Output the (x, y) coordinate of the center of the cell containing the given text.  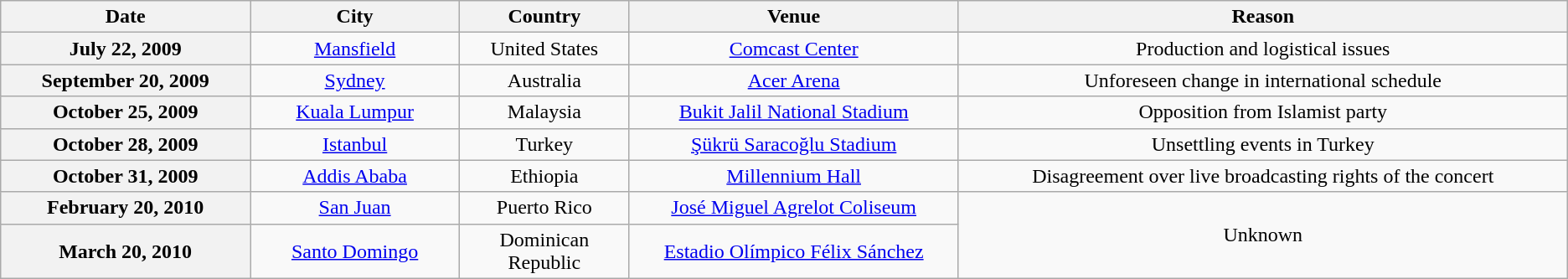
Country (544, 17)
Opposition from Islamist party (1263, 112)
Acer Arena (794, 80)
Disagreement over live broadcasting rights of the concert (1263, 176)
October 25, 2009 (126, 112)
Reason (1263, 17)
October 31, 2009 (126, 176)
United States (544, 49)
Turkey (544, 144)
Bukit Jalil National Stadium (794, 112)
Estadio Olímpico Félix Sánchez (794, 251)
Comcast Center (794, 49)
City (355, 17)
Istanbul (355, 144)
San Juan (355, 208)
Şükrü Saracoğlu Stadium (794, 144)
Kuala Lumpur (355, 112)
Dominican Republic (544, 251)
Unknown (1263, 235)
Unforeseen change in international schedule (1263, 80)
Production and logistical issues (1263, 49)
Millennium Hall (794, 176)
Venue (794, 17)
Malaysia (544, 112)
Date (126, 17)
October 28, 2009 (126, 144)
February 20, 2010 (126, 208)
Addis Ababa (355, 176)
Puerto Rico (544, 208)
September 20, 2009 (126, 80)
Ethiopia (544, 176)
Sydney (355, 80)
Australia (544, 80)
José Miguel Agrelot Coliseum (794, 208)
Unsettling events in Turkey (1263, 144)
July 22, 2009 (126, 49)
March 20, 2010 (126, 251)
Mansfield (355, 49)
Santo Domingo (355, 251)
